Extract the [X, Y] coordinate from the center of the cell holding the provided text.  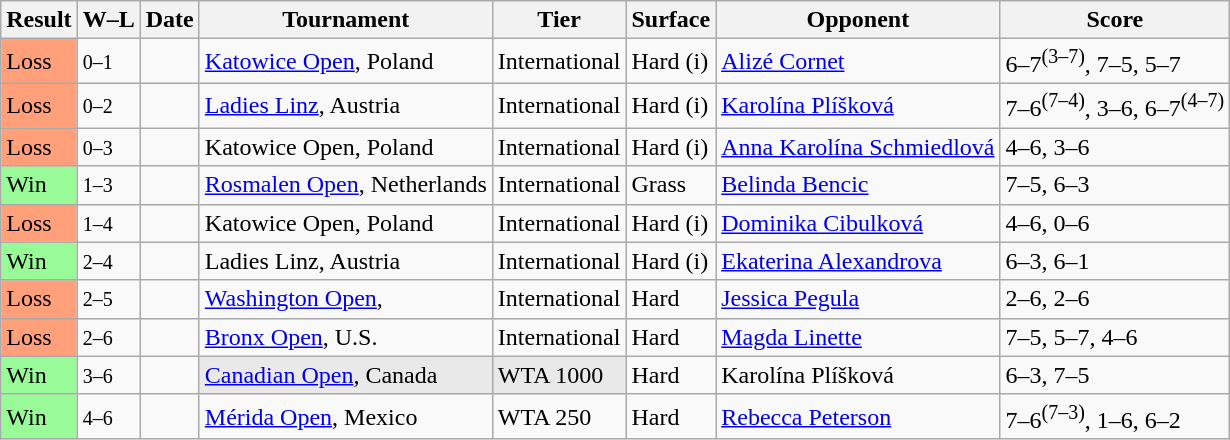
7–6(7–3), 1–6, 6–2 [1115, 416]
Surface [671, 20]
Anna Karolína Schmiedlová [858, 147]
Tournament [346, 20]
1–4 [108, 223]
Ekaterina Alexandrova [858, 261]
4–6, 0–6 [1115, 223]
Jessica Pegula [858, 299]
Result [39, 20]
7–5, 6–3 [1115, 185]
Magda Linette [858, 337]
Bronx Open, U.S. [346, 337]
6–3, 7–5 [1115, 375]
2–4 [108, 261]
0–1 [108, 62]
Mérida Open, Mexico [346, 416]
Dominika Cibulková [858, 223]
2–6 [108, 337]
WTA 250 [559, 416]
2–5 [108, 299]
Alizé Cornet [858, 62]
Canadian Open, Canada [346, 375]
7–6(7–4), 3–6, 6–7(4–7) [1115, 106]
WTA 1000 [559, 375]
Date [170, 20]
7–5, 5–7, 4–6 [1115, 337]
Rebecca Peterson [858, 416]
Rosmalen Open, Netherlands [346, 185]
Tier [559, 20]
1–3 [108, 185]
W–L [108, 20]
6–7(3–7), 7–5, 5–7 [1115, 62]
4–6 [108, 416]
6–3, 6–1 [1115, 261]
Opponent [858, 20]
Washington Open, [346, 299]
3–6 [108, 375]
4–6, 3–6 [1115, 147]
Score [1115, 20]
0–2 [108, 106]
Belinda Bencic [858, 185]
2–6, 2–6 [1115, 299]
0–3 [108, 147]
Grass [671, 185]
